Provide the (x, y) coordinate of the cell's center where the given text is located.  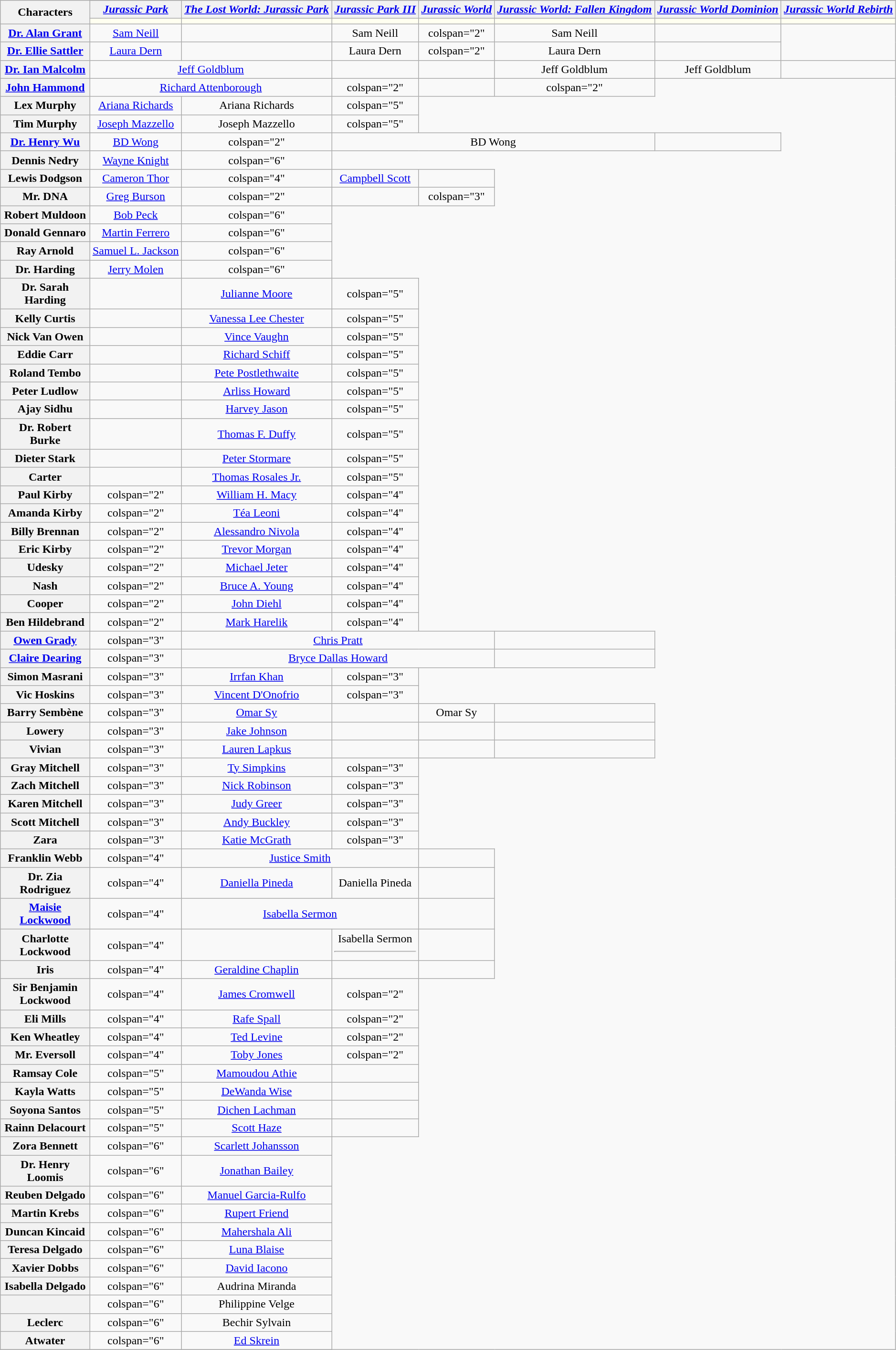
Rafe Spall (257, 1019)
Owen Grady (45, 640)
Geraldine Chaplin (257, 970)
Wayne Knight (136, 160)
Arliss Howard (257, 391)
Leclerc (45, 1322)
Rupert Friend (257, 1213)
Eric Kirby (45, 549)
Dr. Sarah Harding (45, 294)
Samuel L. Jackson (136, 251)
Peter Ludlow (45, 391)
Soyona Santos (45, 1109)
Irrfan Khan (257, 676)
David Iacono (257, 1268)
Billy Brennan (45, 531)
Zara (45, 840)
Zach Mitchell (45, 785)
Kelly Curtis (45, 318)
Ken Wheatley (45, 1037)
Jerry Molen (136, 269)
Teresa Delgado (45, 1250)
Mark Harelik (257, 622)
Thomas Rosales Jr. (257, 476)
Manuel Garcia-Rulfo (257, 1195)
Xavier Dobbs (45, 1268)
Lauren Lapkus (257, 749)
Maisie Lockwood (45, 914)
Udesky (45, 568)
Ajay Sidhu (45, 409)
Amanda Kirby (45, 513)
Carter (45, 476)
Julianne Moore (257, 294)
Jurassic Park (136, 10)
Ramsay Cole (45, 1073)
Katie McGrath (257, 840)
Trevor Morgan (257, 549)
Simon Masrani (45, 676)
Bechir Sylvain (257, 1322)
Eddie Carr (45, 355)
Lowery (45, 731)
Roland Tembo (45, 373)
Vic Hoskins (45, 695)
Chris Pratt (338, 640)
Michael Jeter (257, 568)
Eli Mills (45, 1019)
Paul Kirby (45, 495)
Pete Postlethwaite (257, 373)
Philippine Velge (257, 1304)
Scott Mitchell (45, 822)
Iris (45, 970)
Zora Bennett (45, 1146)
DeWanda Wise (257, 1091)
Jonathan Bailey (257, 1171)
Mahershala Ali (257, 1232)
Bryce Dallas Howard (338, 658)
Greg Burson (136, 196)
Franklin Webb (45, 858)
Nick Van Owen (45, 337)
Dr. Alan Grant (45, 33)
Rainn Delacourt (45, 1128)
Judy Greer (257, 803)
Dr. Robert Burke (45, 433)
Luna Blaise (257, 1250)
Richard Schiff (257, 355)
Andy Buckley (257, 822)
Mamoudou Athie (257, 1073)
Lex Murphy (45, 105)
Reuben Delgado (45, 1195)
Isabella Delgado (45, 1286)
Scott Haze (257, 1128)
Mr. DNA (45, 196)
Jurassic World (456, 10)
Bruce A. Young (257, 586)
William H. Macy (257, 495)
Characters (45, 12)
Robert Muldoon (45, 214)
Richard Attenborough (211, 87)
Jake Johnson (257, 731)
Bob Peck (136, 214)
Kayla Watts (45, 1091)
Gray Mitchell (45, 767)
Martin Ferrero (136, 233)
Dr. Zia Rodriguez (45, 883)
Scarlett Johansson (257, 1146)
Dr. Harding (45, 269)
Dieter Stark (45, 458)
Jurassic Park III (375, 10)
Tim Murphy (45, 124)
Martin Krebs (45, 1213)
Dichen Lachman (257, 1109)
Justice Smith (300, 858)
Lewis Dodgson (45, 178)
Jurassic World Dominion (718, 10)
The Lost World: Jurassic Park (257, 10)
Jurassic World: Fallen Kingdom (575, 10)
Claire Dearing (45, 658)
Duncan Kincaid (45, 1232)
Vince Vaughn (257, 337)
Vanessa Lee Chester (257, 318)
James Cromwell (257, 994)
Harvey Jason (257, 409)
Ty Simpkins (257, 767)
Atwater (45, 1340)
Karen Mitchell (45, 803)
Dennis Nedry (45, 160)
Dr. Henry Wu (45, 142)
Peter Stormare (257, 458)
Thomas F. Duffy (257, 433)
Jurassic World Rebirth (838, 10)
Vincent D'Onofrio (257, 695)
Toby Jones (257, 1055)
Audrina Miranda (257, 1286)
Nick Robinson (257, 785)
Charlotte Lockwood (45, 945)
Ray Arnold (45, 251)
Sir Benjamin Lockwood (45, 994)
Vivian (45, 749)
Alessandro Nivola (257, 531)
John Hammond (45, 87)
John Diehl (257, 604)
Dr. Ellie Sattler (45, 51)
Téa Leoni (257, 513)
Mr. Eversoll (45, 1055)
Campbell Scott (375, 178)
Cooper (45, 604)
Dr. Henry Loomis (45, 1171)
Donald Gennaro (45, 233)
Barry Sembène (45, 713)
Ed Skrein (257, 1340)
Ted Levine (257, 1037)
Nash (45, 586)
Dr. Ian Malcolm (45, 69)
Ben Hildebrand (45, 622)
Cameron Thor (136, 178)
